Identify which cell holds the provided text, then report its [x, y] central coordinate. 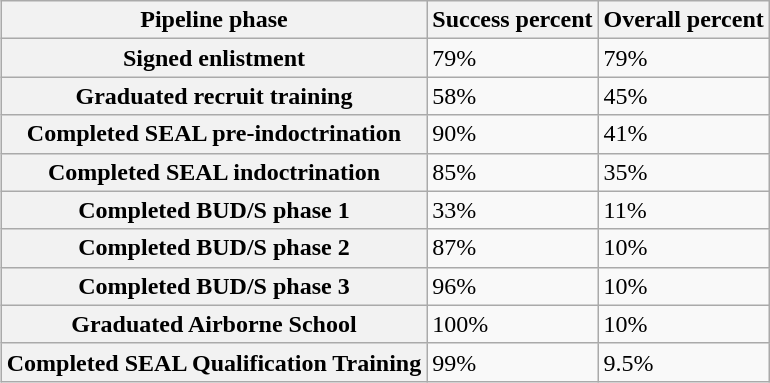
85% [512, 172]
11% [684, 210]
Graduated Airborne School [214, 324]
90% [512, 134]
99% [512, 362]
33% [512, 210]
45% [684, 96]
Completed BUD/S phase 3 [214, 286]
Pipeline phase [214, 20]
41% [684, 134]
Completed SEAL indoctrination [214, 172]
96% [512, 286]
Completed BUD/S phase 2 [214, 248]
Success percent [512, 20]
87% [512, 248]
Signed enlistment [214, 58]
Completed SEAL Qualification Training [214, 362]
Completed BUD/S phase 1 [214, 210]
58% [512, 96]
9.5% [684, 362]
Completed SEAL pre-indoctrination [214, 134]
Overall percent [684, 20]
35% [684, 172]
100% [512, 324]
Graduated recruit training [214, 96]
